From the cell containing the given text, extract its center point as [x, y] coordinate. 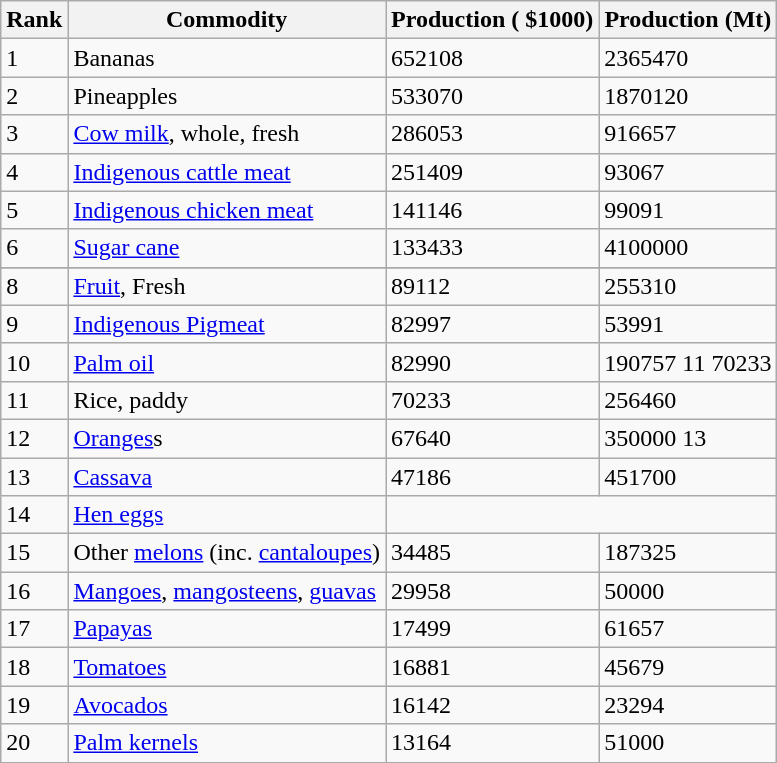
3 [34, 134]
Mangoes, mangosteens, guavas [227, 591]
67640 [492, 438]
652108 [492, 58]
11 [34, 400]
53991 [688, 324]
47186 [492, 477]
Papayas [227, 629]
12 [34, 438]
451700 [688, 477]
Indigenous cattle meat [227, 172]
4100000 [688, 248]
51000 [688, 743]
Palm oil [227, 362]
4 [34, 172]
70233 [492, 400]
17499 [492, 629]
2365470 [688, 58]
23294 [688, 705]
8 [34, 286]
Cassava [227, 477]
Fruit, Fresh [227, 286]
Avocados [227, 705]
10 [34, 362]
Production (Mt) [688, 20]
Rice, paddy [227, 400]
82990 [492, 362]
9 [34, 324]
Orangess [227, 438]
50000 [688, 591]
6 [34, 248]
1870120 [688, 96]
34485 [492, 553]
255310 [688, 286]
19 [34, 705]
350000 13 [688, 438]
Indigenous Pigmeat [227, 324]
Hen eggs [227, 515]
Commodity [227, 20]
Tomatoes [227, 667]
Pineapples [227, 96]
89112 [492, 286]
45679 [688, 667]
Sugar cane [227, 248]
Rank [34, 20]
Bananas [227, 58]
13 [34, 477]
16881 [492, 667]
256460 [688, 400]
1 [34, 58]
533070 [492, 96]
16 [34, 591]
18 [34, 667]
14 [34, 515]
15 [34, 553]
20 [34, 743]
916657 [688, 134]
Cow milk, whole, fresh [227, 134]
Production ( $1000) [492, 20]
93067 [688, 172]
Other melons (inc. cantaloupes) [227, 553]
5 [34, 210]
Indigenous chicken meat [227, 210]
Palm kernels [227, 743]
82997 [492, 324]
16142 [492, 705]
17 [34, 629]
141146 [492, 210]
61657 [688, 629]
29958 [492, 591]
187325 [688, 553]
133433 [492, 248]
13164 [492, 743]
286053 [492, 134]
2 [34, 96]
190757 11 70233 [688, 362]
251409 [492, 172]
99091 [688, 210]
